Detect which cell encompasses the target text, then output its (x, y) center coordinate. 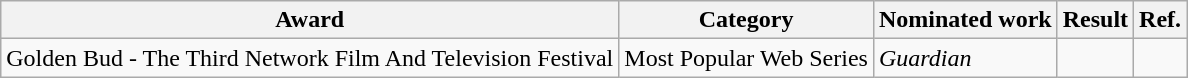
Ref. (1160, 20)
Award (310, 20)
Nominated work (965, 20)
Guardian (965, 58)
Golden Bud - The Third Network Film And Television Festival (310, 58)
Category (746, 20)
Result (1095, 20)
Most Popular Web Series (746, 58)
